Output the (X, Y) coordinate of the center of the cell containing the given text.  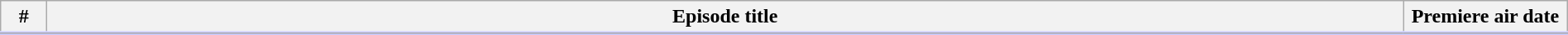
Episode title (725, 17)
Premiere air date (1485, 17)
# (24, 17)
